Capture the cell that displays the provided text and extract its [X, Y] central coordinate. 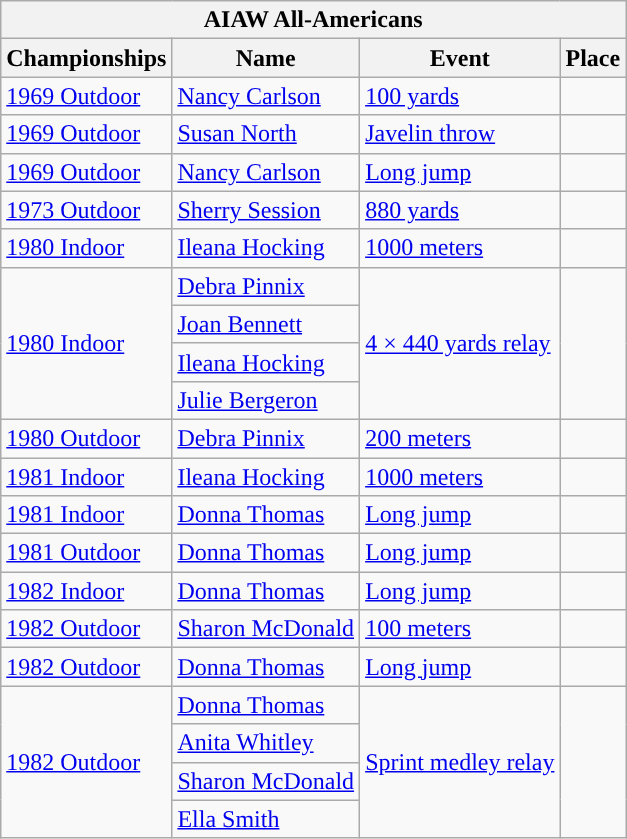
1982 Indoor [86, 591]
Javelin throw [460, 134]
Place [593, 58]
Sherry Session [266, 210]
AIAW All-Americans [314, 20]
Name [266, 58]
Ella Smith [266, 819]
1973 Outdoor [86, 210]
4 × 440 yards relay [460, 343]
Julie Bergeron [266, 400]
Event [460, 58]
1981 Outdoor [86, 553]
Sprint medley relay [460, 762]
Susan North [266, 134]
100 yards [460, 96]
1980 Outdoor [86, 438]
100 meters [460, 629]
Championships [86, 58]
880 yards [460, 210]
Joan Bennett [266, 324]
Anita Whitley [266, 743]
200 meters [460, 438]
